Extract the [x, y] coordinate from the center of the cell holding the provided text.  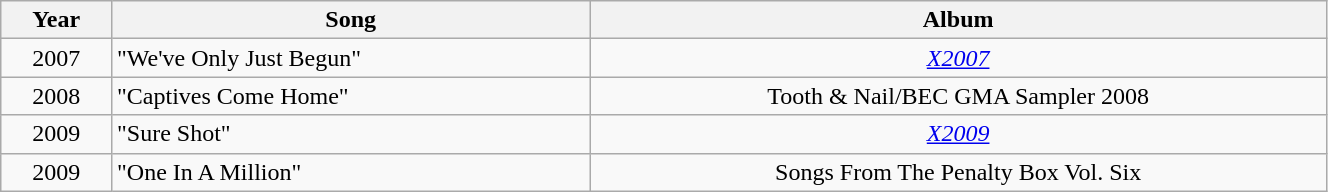
2008 [56, 96]
X2007 [958, 58]
Album [958, 20]
X2009 [958, 134]
Tooth & Nail/BEC GMA Sampler 2008 [958, 96]
Song [351, 20]
Songs From The Penalty Box Vol. Six [958, 172]
"Captives Come Home" [351, 96]
"Sure Shot" [351, 134]
"We've Only Just Begun" [351, 58]
"One In A Million" [351, 172]
2007 [56, 58]
Year [56, 20]
